Pinpoint the cell where the given text exists, returning its [x, y] midpoint coordinate. 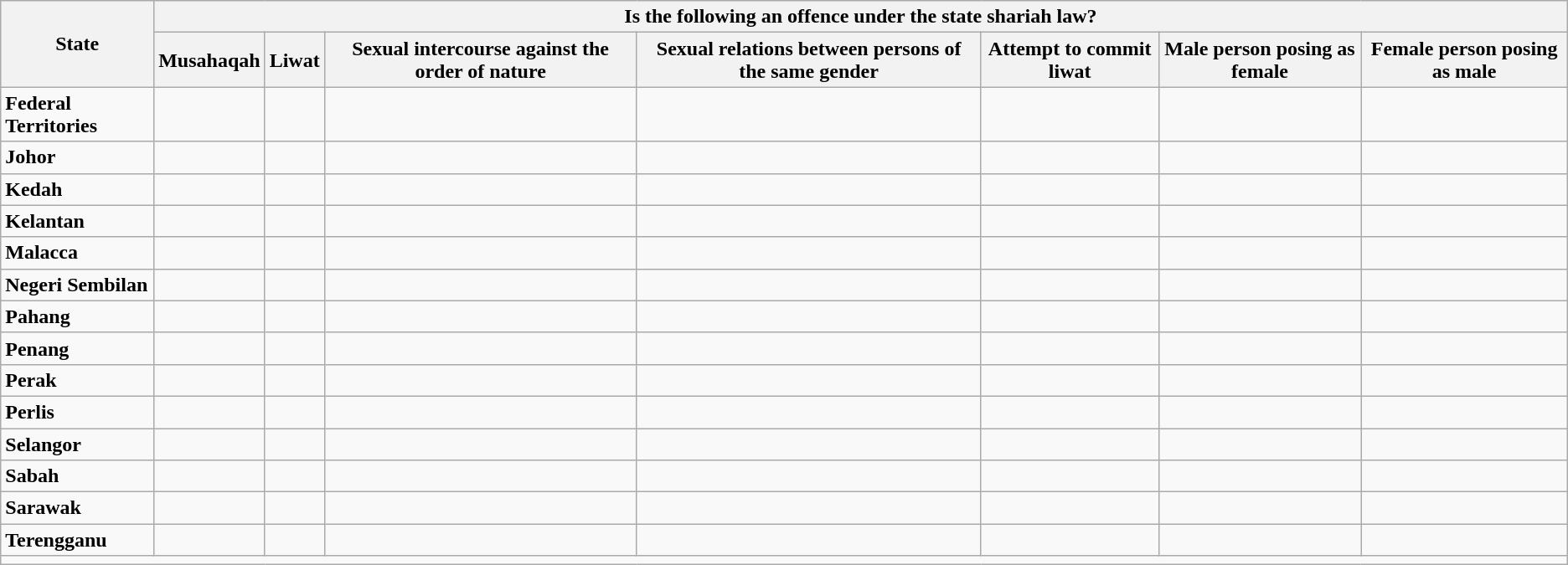
Perak [77, 380]
Pahang [77, 316]
Negeri Sembilan [77, 285]
Malacca [77, 253]
Male person posing as female [1260, 60]
Female person posing as male [1464, 60]
Attempt to commit liwat [1070, 60]
Sabah [77, 476]
Is the following an offence under the state shariah law? [861, 17]
Liwat [295, 60]
Musahaqah [209, 60]
Terengganu [77, 540]
Sexual relations between persons of the same gender [809, 60]
Sarawak [77, 508]
Selangor [77, 444]
Perlis [77, 412]
Penang [77, 348]
Johor [77, 157]
State [77, 44]
Sexual intercourse against the order of nature [481, 60]
Kedah [77, 189]
Kelantan [77, 221]
Federal Territories [77, 114]
